Locate the cell with the specified text and output its [X, Y] center coordinate. 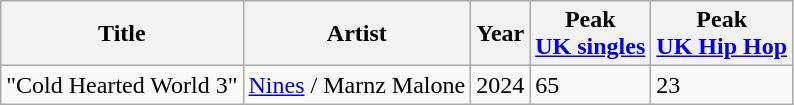
Artist [357, 34]
65 [590, 85]
23 [722, 85]
Title [122, 34]
PeakUK singles [590, 34]
Year [500, 34]
2024 [500, 85]
Nines / Marnz Malone [357, 85]
PeakUK Hip Hop [722, 34]
"Cold Hearted World 3" [122, 85]
